For the text-containing cell, return its midpoint in (x, y) coordinate format. 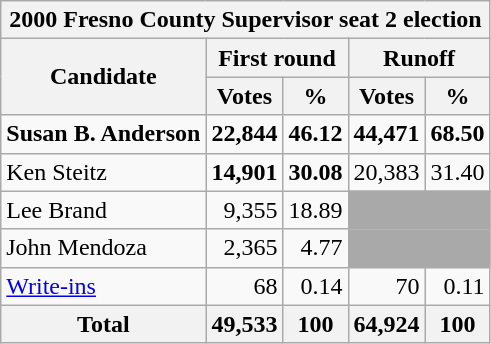
Total (104, 324)
First round (277, 58)
John Mendoza (104, 248)
49,533 (244, 324)
4.77 (316, 248)
20,383 (386, 172)
14,901 (244, 172)
30.08 (316, 172)
70 (386, 286)
68.50 (458, 134)
Write-ins (104, 286)
Ken Steitz (104, 172)
44,471 (386, 134)
2,365 (244, 248)
68 (244, 286)
31.40 (458, 172)
2000 Fresno County Supervisor seat 2 election (246, 20)
64,924 (386, 324)
Lee Brand (104, 210)
Runoff (419, 58)
Susan B. Anderson (104, 134)
Candidate (104, 77)
0.11 (458, 286)
22,844 (244, 134)
18.89 (316, 210)
0.14 (316, 286)
46.12 (316, 134)
9,355 (244, 210)
